Find where the given text appears and provide that cell's center as [X, Y] coordinate. 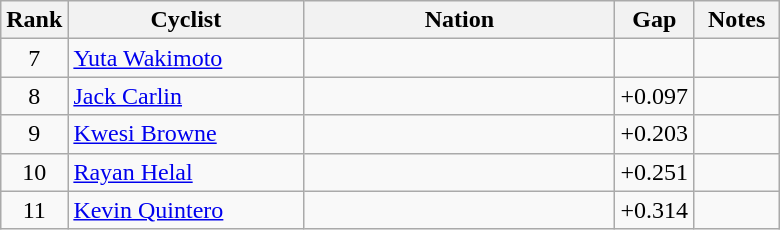
Kwesi Browne [186, 134]
8 [34, 96]
Kevin Quintero [186, 210]
Nation [460, 20]
Notes [737, 20]
+0.203 [654, 134]
+0.314 [654, 210]
Jack Carlin [186, 96]
Rayan Helal [186, 172]
Gap [654, 20]
+0.097 [654, 96]
10 [34, 172]
Yuta Wakimoto [186, 58]
+0.251 [654, 172]
7 [34, 58]
11 [34, 210]
Rank [34, 20]
Cyclist [186, 20]
9 [34, 134]
